For the text-containing cell, return its midpoint in [X, Y] coordinate format. 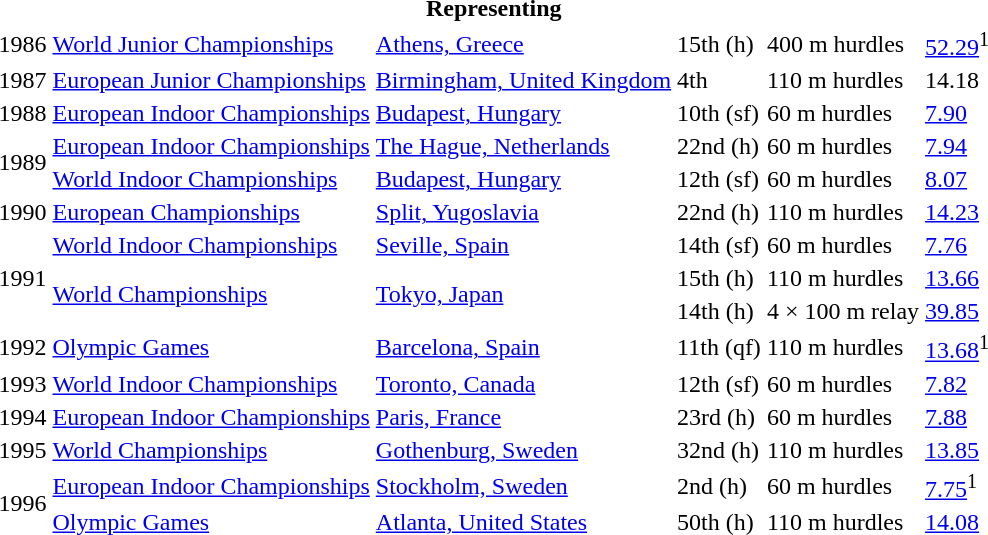
Birmingham, United Kingdom [523, 80]
Toronto, Canada [523, 384]
European Championships [211, 212]
Gothenburg, Sweden [523, 450]
Stockholm, Sweden [523, 486]
European Junior Championships [211, 80]
Tokyo, Japan [523, 294]
23rd (h) [720, 417]
11th (qf) [720, 347]
The Hague, Netherlands [523, 146]
Olympic Games [211, 347]
Athens, Greece [523, 44]
400 m hurdles [842, 44]
2nd (h) [720, 486]
4 × 100 m relay [842, 311]
Split, Yugoslavia [523, 212]
World Junior Championships [211, 44]
32nd (h) [720, 450]
Seville, Spain [523, 245]
14th (h) [720, 311]
4th [720, 80]
Paris, France [523, 417]
14th (sf) [720, 245]
10th (sf) [720, 113]
Barcelona, Spain [523, 347]
